Provide the (X, Y) coordinate of the cell's center where the given text is located.  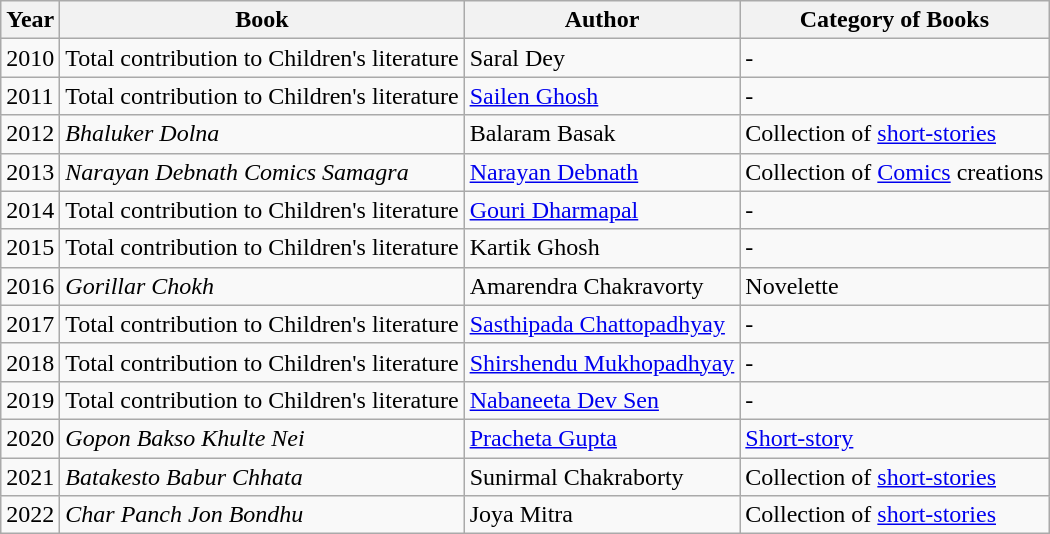
Gouri Dharmapal (602, 210)
Collection of Comics creations (894, 172)
Short-story (894, 438)
2019 (30, 400)
Pracheta Gupta (602, 438)
2013 (30, 172)
2010 (30, 58)
Batakesto Babur Chhata (262, 477)
Joya Mitra (602, 515)
Amarendra Chakravorty (602, 286)
Shirshendu Mukhopadhyay (602, 362)
Balaram Basak (602, 134)
2017 (30, 324)
Char Panch Jon Bondhu (262, 515)
2022 (30, 515)
2012 (30, 134)
Narayan Debnath Comics Samagra (262, 172)
Year (30, 20)
Novelette (894, 286)
Sunirmal Chakraborty (602, 477)
Gorillar Chokh (262, 286)
2021 (30, 477)
2014 (30, 210)
Sailen Ghosh (602, 96)
Bhaluker Dolna (262, 134)
2011 (30, 96)
2016 (30, 286)
Category of Books (894, 20)
2018 (30, 362)
2015 (30, 248)
Narayan Debnath (602, 172)
Saral Dey (602, 58)
Nabaneeta Dev Sen (602, 400)
Book (262, 20)
Author (602, 20)
Sasthipada Chattopadhyay (602, 324)
Gopon Bakso Khulte Nei (262, 438)
2020 (30, 438)
Kartik Ghosh (602, 248)
